Detect which cell encompasses the target text, then output its [x, y] center coordinate. 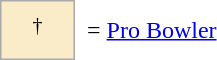
† [38, 30]
